Return [x, y] of the center of cell containing provided text 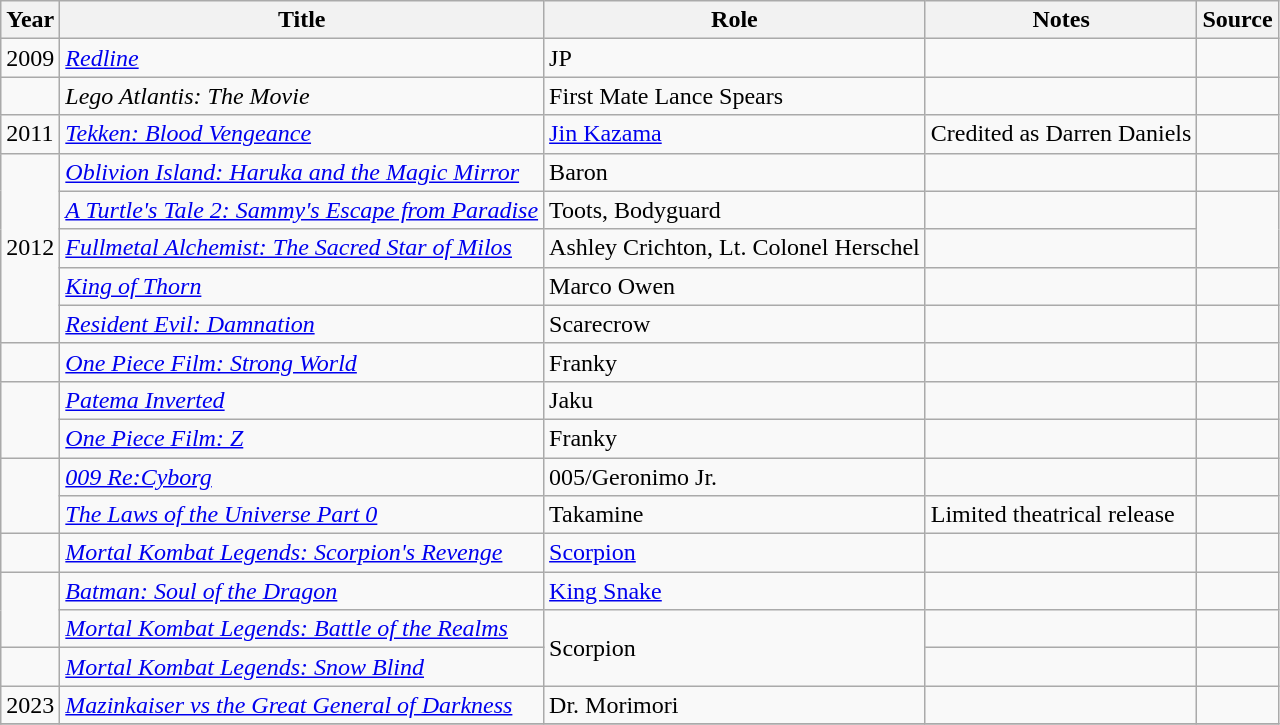
King of Thorn [302, 286]
Credited as Darren Daniels [1061, 134]
Mazinkaiser vs the Great General of Darkness [302, 705]
Oblivion Island: Haruka and the Magic Mirror [302, 172]
Takamine [735, 515]
Dr. Morimori [735, 705]
King Snake [735, 591]
Resident Evil: Damnation [302, 324]
Source [1238, 20]
Baron [735, 172]
Lego Atlantis: The Movie [302, 96]
Notes [1061, 20]
Redline [302, 58]
Limited theatrical release [1061, 515]
First Mate Lance Spears [735, 96]
One Piece Film: Strong World [302, 362]
Year [30, 20]
Mortal Kombat Legends: Scorpion's Revenge [302, 553]
Jin Kazama [735, 134]
JP [735, 58]
Mortal Kombat Legends: Snow Blind [302, 667]
Marco Owen [735, 286]
Role [735, 20]
Patema Inverted [302, 400]
Mortal Kombat Legends: Battle of the Realms [302, 629]
Ashley Crichton, Lt. Colonel Herschel [735, 248]
2009 [30, 58]
2012 [30, 248]
Tekken: Blood Vengeance [302, 134]
One Piece Film: Z [302, 438]
Title [302, 20]
A Turtle's Tale 2: Sammy's Escape from Paradise [302, 210]
Batman: Soul of the Dragon [302, 591]
009 Re:Cyborg [302, 477]
Fullmetal Alchemist: The Sacred Star of Milos [302, 248]
2023 [30, 705]
The Laws of the Universe Part 0 [302, 515]
Toots, Bodyguard [735, 210]
Scarecrow [735, 324]
2011 [30, 134]
Jaku [735, 400]
005/Geronimo Jr. [735, 477]
